Return the [x, y] coordinate for the center point of the cell that contains the specified text.  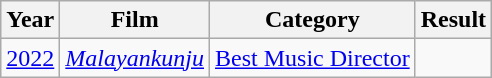
Year [30, 20]
Category [313, 20]
Best Music Director [313, 58]
Film [135, 20]
Result [453, 20]
2022 [30, 58]
Malayankunju [135, 58]
